Extract the [X, Y] coordinate from the center of the cell holding the provided text.  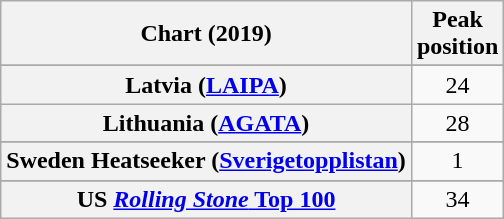
Latvia (LAIPA) [206, 85]
Chart (2019) [206, 34]
Lithuania (AGATA) [206, 123]
28 [457, 123]
24 [457, 85]
Peakposition [457, 34]
1 [457, 161]
34 [457, 199]
Sweden Heatseeker (Sverigetopplistan) [206, 161]
US Rolling Stone Top 100 [206, 199]
